Detect which cell encompasses the target text, then output its (x, y) center coordinate. 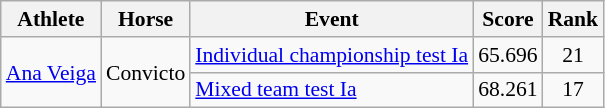
21 (574, 55)
Rank (574, 19)
65.696 (508, 55)
Horse (146, 19)
Mixed team test Ia (332, 90)
Individual championship test Ia (332, 55)
68.261 (508, 90)
17 (574, 90)
Convicto (146, 72)
Event (332, 19)
Athlete (51, 19)
Score (508, 19)
Ana Veiga (51, 72)
